For the text-containing cell, return its midpoint in (X, Y) coordinate format. 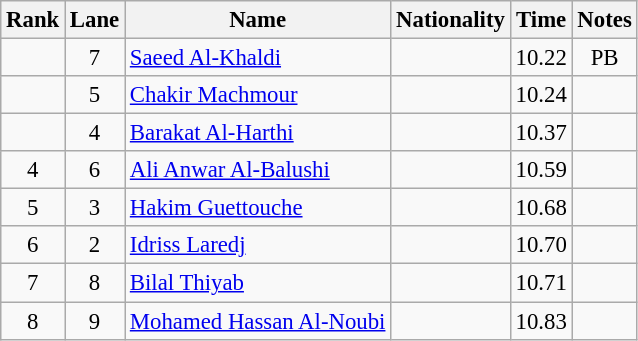
Chakir Machmour (258, 95)
10.37 (541, 133)
Saeed Al-Khaldi (258, 58)
10.83 (541, 321)
2 (95, 245)
10.24 (541, 95)
10.68 (541, 208)
3 (95, 208)
Mohamed Hassan Al-Noubi (258, 321)
Name (258, 20)
9 (95, 321)
Hakim Guettouche (258, 208)
Lane (95, 20)
Barakat Al-Harthi (258, 133)
Rank (33, 20)
Ali Anwar Al-Balushi (258, 170)
10.22 (541, 58)
Nationality (450, 20)
10.71 (541, 283)
Bilal Thiyab (258, 283)
Time (541, 20)
10.70 (541, 245)
PB (604, 58)
Notes (604, 20)
10.59 (541, 170)
Idriss Laredj (258, 245)
